Locate the cell with the specified text and output its (X, Y) center coordinate. 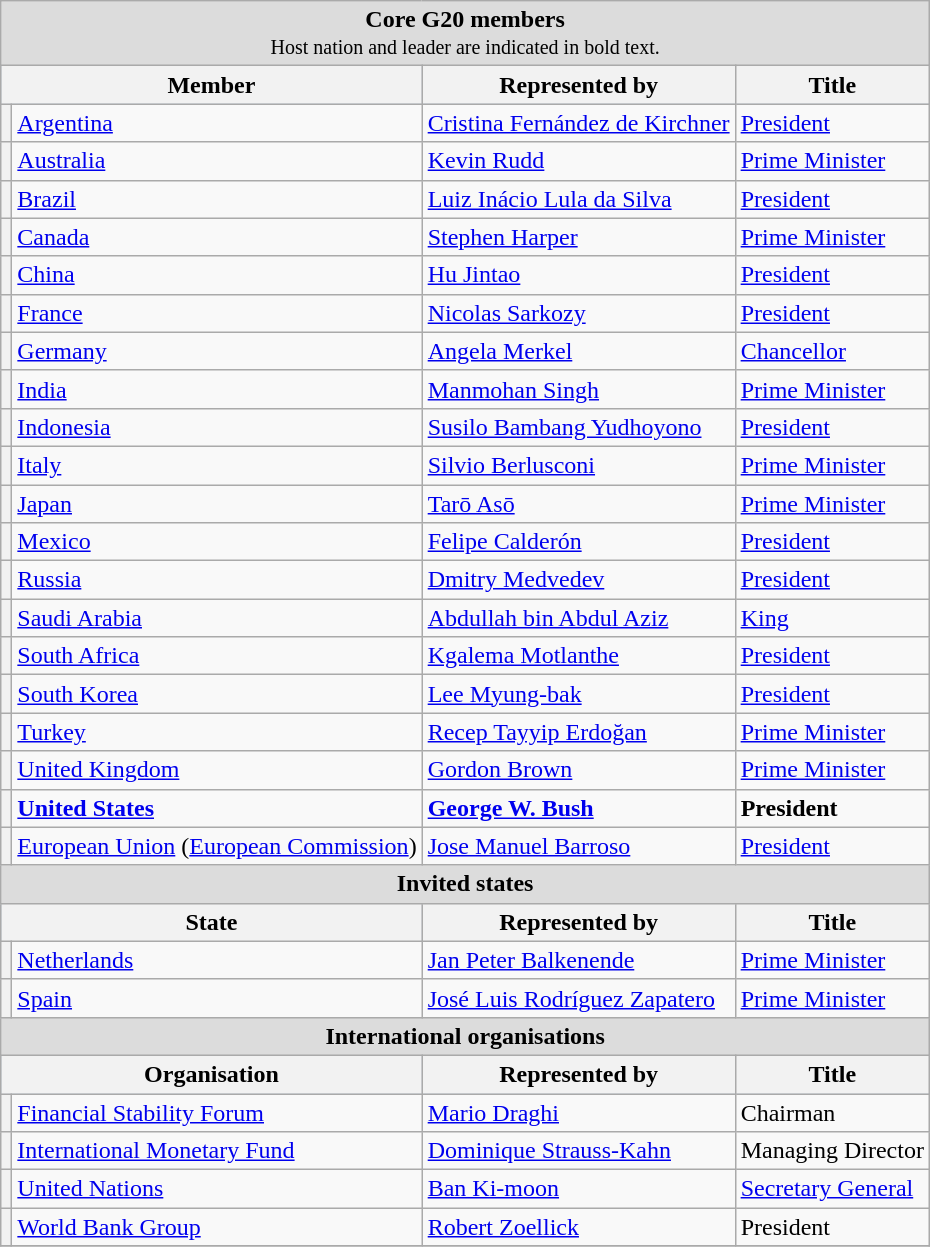
European Union (European Commission) (217, 846)
Organisation (212, 1074)
South Korea (217, 694)
Recep Tayyip Erdoğan (578, 732)
Netherlands (217, 960)
Jose Manuel Barroso (578, 846)
State (212, 922)
Tarō Asō (578, 503)
Hu Jintao (578, 275)
India (217, 389)
International organisations (466, 1036)
Luiz Inácio Lula da Silva (578, 199)
Japan (217, 503)
Brazil (217, 199)
Canada (217, 237)
France (217, 313)
Turkey (217, 732)
Dominique Strauss-Kahn (578, 1151)
Angela Merkel (578, 351)
Managing Director (832, 1151)
Spain (217, 998)
Financial Stability Forum (217, 1113)
Ban Ki-moon (578, 1189)
Gordon Brown (578, 770)
Jan Peter Balkenende (578, 960)
Abdullah bin Abdul Aziz (578, 618)
Germany (217, 351)
Cristina Fernández de Kirchner (578, 123)
Chairman (832, 1113)
Silvio Berlusconi (578, 465)
Mario Draghi (578, 1113)
China (217, 275)
Member (212, 85)
Nicolas Sarkozy (578, 313)
Argentina (217, 123)
Manmohan Singh (578, 389)
Chancellor (832, 351)
United States (217, 808)
Core G20 membersHost nation and leader are indicated in bold text. (466, 34)
Australia (217, 161)
Dmitry Medvedev (578, 580)
José Luis Rodríguez Zapatero (578, 998)
United Nations (217, 1189)
George W. Bush (578, 808)
Susilo Bambang Yudhoyono (578, 427)
Indonesia (217, 427)
Stephen Harper (578, 237)
King (832, 618)
World Bank Group (217, 1227)
Robert Zoellick (578, 1227)
Kgalema Motlanthe (578, 656)
Invited states (466, 884)
International Monetary Fund (217, 1151)
Felipe Calderón (578, 542)
Mexico (217, 542)
Lee Myung-bak (578, 694)
Secretary General (832, 1189)
United Kingdom (217, 770)
Kevin Rudd (578, 161)
Italy (217, 465)
Saudi Arabia (217, 618)
Russia (217, 580)
South Africa (217, 656)
